Extract the [X, Y] coordinate from the center of the cell holding the provided text.  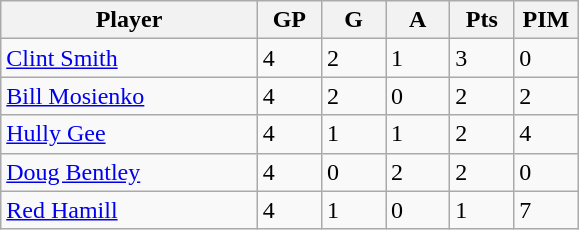
Clint Smith [130, 58]
Pts [482, 20]
7 [546, 210]
Doug Bentley [130, 172]
Player [130, 20]
PIM [546, 20]
GP [289, 20]
Bill Mosienko [130, 96]
Hully Gee [130, 134]
A [418, 20]
G [353, 20]
3 [482, 58]
Red Hamill [130, 210]
